Provide the [X, Y] coordinate of the cell's center where the given text is located.  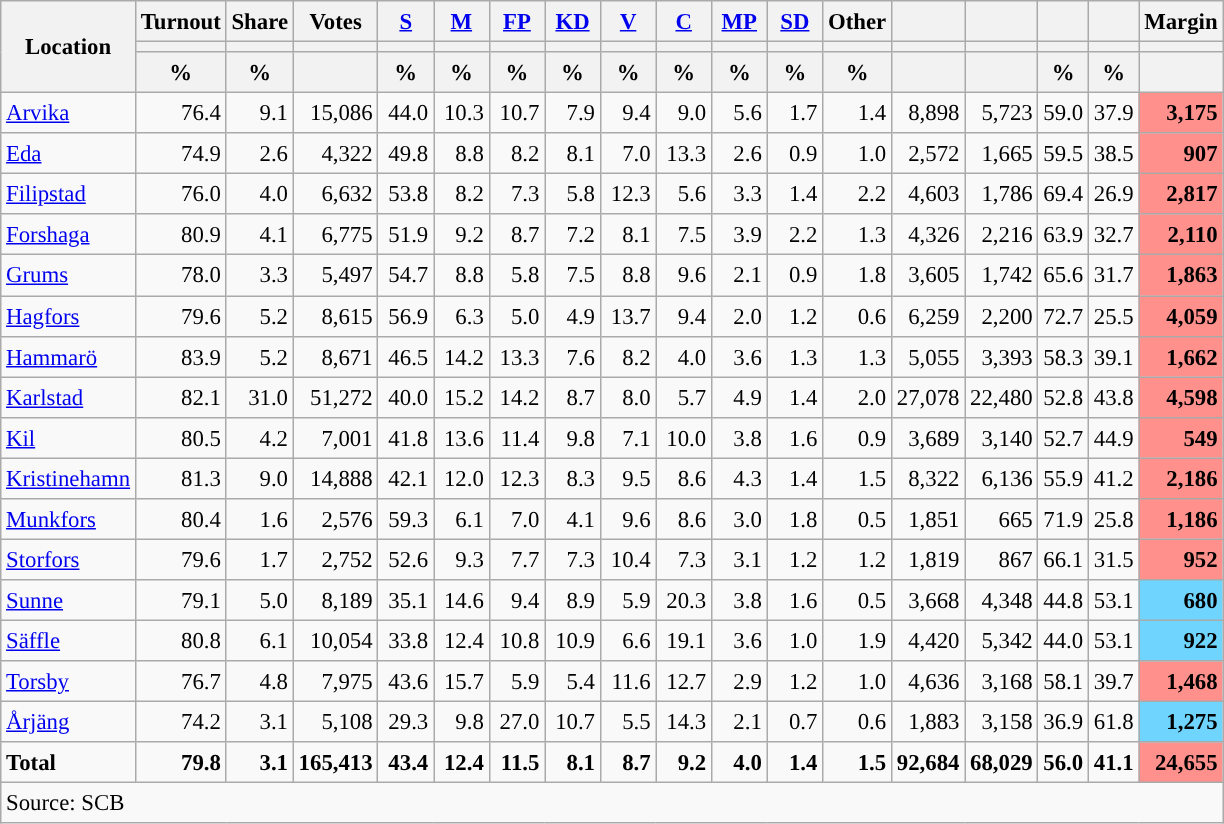
6,775 [336, 234]
6,136 [1002, 478]
2.9 [739, 682]
3,158 [1002, 722]
5,497 [336, 276]
72.7 [1063, 316]
8,615 [336, 316]
Other [858, 22]
80.4 [180, 520]
20.3 [684, 600]
Kil [68, 438]
Turnout [180, 22]
13.6 [462, 438]
42.1 [406, 478]
80.8 [180, 640]
31.7 [1113, 276]
1.9 [858, 640]
59.3 [406, 520]
9.3 [462, 560]
9.5 [628, 478]
8,322 [928, 478]
Årjäng [68, 722]
9.1 [260, 114]
922 [1181, 640]
549 [1181, 438]
37.9 [1113, 114]
29.3 [406, 722]
53.8 [406, 194]
6.3 [462, 316]
MP [739, 22]
74.9 [180, 154]
31.5 [1113, 560]
1,786 [1002, 194]
1,883 [928, 722]
8.0 [628, 398]
71.9 [1063, 520]
5,342 [1002, 640]
10,054 [336, 640]
Source: SCB [612, 804]
39.1 [1113, 356]
41.8 [406, 438]
61.8 [1113, 722]
6,632 [336, 194]
4.3 [739, 478]
3.9 [739, 234]
68,029 [1002, 762]
Eda [68, 154]
38.5 [1113, 154]
Torsby [68, 682]
Arvika [68, 114]
51,272 [336, 398]
7.9 [573, 114]
81.3 [180, 478]
C [684, 22]
Grums [68, 276]
Sunne [68, 600]
3.0 [739, 520]
2,186 [1181, 478]
11.5 [517, 762]
79.1 [180, 600]
Votes [336, 22]
10.0 [684, 438]
V [628, 22]
7,001 [336, 438]
52.6 [406, 560]
36.9 [1063, 722]
Storfors [68, 560]
1,819 [928, 560]
76.4 [180, 114]
3,689 [928, 438]
3,393 [1002, 356]
76.7 [180, 682]
Kristinehamn [68, 478]
8,189 [336, 600]
1,851 [928, 520]
33.8 [406, 640]
4,348 [1002, 600]
4,420 [928, 640]
15.2 [462, 398]
4,636 [928, 682]
44.9 [1113, 438]
4,059 [1181, 316]
M [462, 22]
83.9 [180, 356]
8.3 [573, 478]
58.1 [1063, 682]
2,576 [336, 520]
3,140 [1002, 438]
867 [1002, 560]
1,863 [1181, 276]
907 [1181, 154]
1,468 [1181, 682]
665 [1002, 520]
KD [573, 22]
43.6 [406, 682]
14.3 [684, 722]
40.0 [406, 398]
58.3 [1063, 356]
12.0 [462, 478]
24,655 [1181, 762]
55.9 [1063, 478]
Location [68, 47]
3,175 [1181, 114]
5,055 [928, 356]
Forshaga [68, 234]
65.6 [1063, 276]
10.8 [517, 640]
13.7 [628, 316]
952 [1181, 560]
Hammarö [68, 356]
Total [68, 762]
46.5 [406, 356]
35.1 [406, 600]
27.0 [517, 722]
4.8 [260, 682]
56.9 [406, 316]
165,413 [336, 762]
3,168 [1002, 682]
41.2 [1113, 478]
1,186 [1181, 520]
52.7 [1063, 438]
63.9 [1063, 234]
1,742 [1002, 276]
15.7 [462, 682]
Hagfors [68, 316]
0.7 [795, 722]
8.9 [573, 600]
27,078 [928, 398]
78.0 [180, 276]
10.9 [573, 640]
7.2 [573, 234]
59.0 [1063, 114]
5.5 [628, 722]
S [406, 22]
14.6 [462, 600]
44.8 [1063, 600]
82.1 [180, 398]
12.7 [684, 682]
7.7 [517, 560]
7.6 [573, 356]
Share [260, 22]
4,598 [1181, 398]
11.4 [517, 438]
22,480 [1002, 398]
2,752 [336, 560]
43.4 [406, 762]
Munkfors [68, 520]
2,200 [1002, 316]
79.8 [180, 762]
25.5 [1113, 316]
14,888 [336, 478]
59.5 [1063, 154]
1,665 [1002, 154]
25.8 [1113, 520]
5,723 [1002, 114]
19.1 [684, 640]
80.9 [180, 234]
7.1 [628, 438]
32.7 [1113, 234]
4,322 [336, 154]
8,898 [928, 114]
31.0 [260, 398]
SD [795, 22]
3,605 [928, 276]
5.4 [573, 682]
56.0 [1063, 762]
51.9 [406, 234]
Säffle [68, 640]
3,668 [928, 600]
2,817 [1181, 194]
680 [1181, 600]
FP [517, 22]
10.3 [462, 114]
1,275 [1181, 722]
76.0 [180, 194]
80.5 [180, 438]
92,684 [928, 762]
11.6 [628, 682]
7,975 [336, 682]
69.4 [1063, 194]
Margin [1181, 22]
26.9 [1113, 194]
4,603 [928, 194]
10.4 [628, 560]
15,086 [336, 114]
66.1 [1063, 560]
43.8 [1113, 398]
74.2 [180, 722]
6.6 [628, 640]
1,662 [1181, 356]
54.7 [406, 276]
52.8 [1063, 398]
2,216 [1002, 234]
5.7 [684, 398]
5,108 [336, 722]
4,326 [928, 234]
49.8 [406, 154]
2,572 [928, 154]
Filipstad [68, 194]
6,259 [928, 316]
Karlstad [68, 398]
39.7 [1113, 682]
2,110 [1181, 234]
4.2 [260, 438]
8,671 [336, 356]
41.1 [1113, 762]
